Extract the (X, Y) coordinate from the center of the cell holding the provided text.  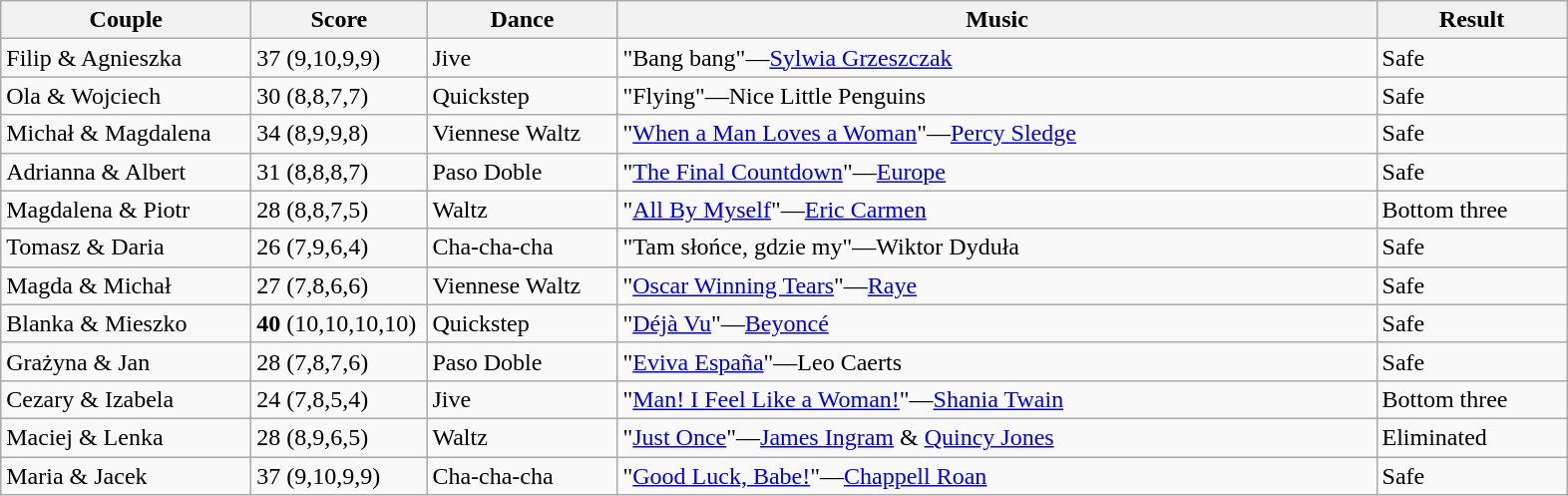
"Tam słońce, gdzie my"—Wiktor Dyduła (997, 248)
40 (10,10,10,10) (339, 323)
Music (997, 20)
28 (7,8,7,6) (339, 361)
Tomasz & Daria (126, 248)
26 (7,9,6,4) (339, 248)
31 (8,8,8,7) (339, 172)
"Bang bang"—Sylwia Grzeszczak (997, 58)
Score (339, 20)
Cezary & Izabela (126, 399)
"Just Once"—James Ingram & Quincy Jones (997, 437)
Dance (523, 20)
"Good Luck, Babe!"—Chappell Roan (997, 476)
24 (7,8,5,4) (339, 399)
Grażyna & Jan (126, 361)
Result (1472, 20)
Blanka & Mieszko (126, 323)
28 (8,9,6,5) (339, 437)
Maria & Jacek (126, 476)
34 (8,9,9,8) (339, 134)
27 (7,8,6,6) (339, 285)
Michał & Magdalena (126, 134)
Magda & Michał (126, 285)
Magdalena & Piotr (126, 210)
Maciej & Lenka (126, 437)
"Flying"—Nice Little Penguins (997, 96)
"Oscar Winning Tears"—Raye (997, 285)
"Déjà Vu"—Beyoncé (997, 323)
Filip & Agnieszka (126, 58)
"When a Man Loves a Woman"—Percy Sledge (997, 134)
30 (8,8,7,7) (339, 96)
28 (8,8,7,5) (339, 210)
"Eviva España"—Leo Caerts (997, 361)
Adrianna & Albert (126, 172)
Couple (126, 20)
"All By Myself"—Eric Carmen (997, 210)
"The Final Countdown"—Europe (997, 172)
"Man! I Feel Like a Woman!"—Shania Twain (997, 399)
Ola & Wojciech (126, 96)
Eliminated (1472, 437)
